Return the (X, Y) coordinate for the center point of the cell that contains the specified text.  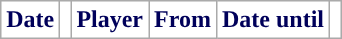
Date (30, 20)
From (183, 20)
Player (110, 20)
Date until (272, 20)
